For the text-containing cell, return its midpoint in [X, Y] coordinate format. 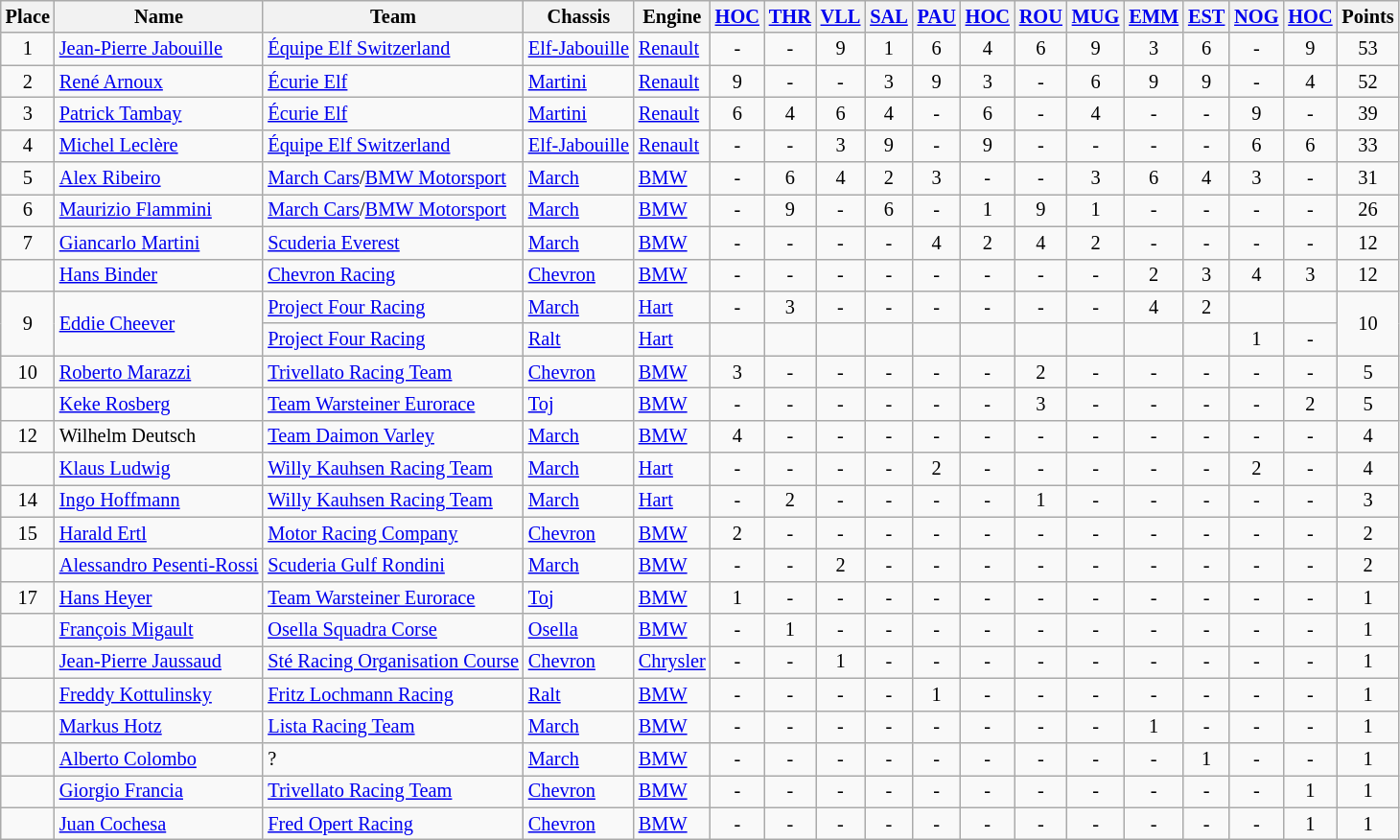
EMM [1154, 16]
Jean-Pierre Jabouille [159, 49]
PAU [937, 16]
Scuderia Gulf Rondini [393, 565]
Alessandro Pesenti-Rossi [159, 565]
SAL [888, 16]
EST [1206, 16]
14 [28, 501]
Chevron Racing [393, 275]
René Arnoux [159, 82]
Points [1367, 16]
Wilhelm Deutsch [159, 436]
Juan Cochesa [159, 824]
17 [28, 597]
Patrick Tambay [159, 113]
Keke Rosberg [159, 404]
MUG [1096, 16]
VLL [841, 16]
Harald Ertl [159, 533]
Eddie Cheever [159, 322]
Maurizio Flammini [159, 210]
Freddy Kottulinsky [159, 694]
Hans Heyer [159, 597]
Hans Binder [159, 275]
Giorgio Francia [159, 791]
ROU [1041, 16]
15 [28, 533]
Michel Leclère [159, 146]
39 [1367, 113]
Alberto Colombo [159, 758]
Markus Hotz [159, 727]
Name [159, 16]
Team [393, 16]
NOG [1256, 16]
Engine [672, 16]
31 [1367, 178]
Motor Racing Company [393, 533]
Place [28, 16]
Sté Racing Organisation Course [393, 662]
Jean-Pierre Jaussaud [159, 662]
Team Daimon Varley [393, 436]
Osella Squadra Corse [393, 630]
Giancarlo Martini [159, 243]
Fritz Lochmann Racing [393, 694]
Alex Ribeiro [159, 178]
Ingo Hoffmann [159, 501]
Osella [579, 630]
Chrysler [672, 662]
33 [1367, 146]
Fred Opert Racing [393, 824]
Chassis [579, 16]
26 [1367, 210]
Scuderia Everest [393, 243]
Klaus Ludwig [159, 469]
François Migault [159, 630]
52 [1367, 82]
Lista Racing Team [393, 727]
? [393, 758]
53 [1367, 49]
THR [790, 16]
7 [28, 243]
Roberto Marazzi [159, 372]
